Detect which cell encompasses the target text, then output its [x, y] center coordinate. 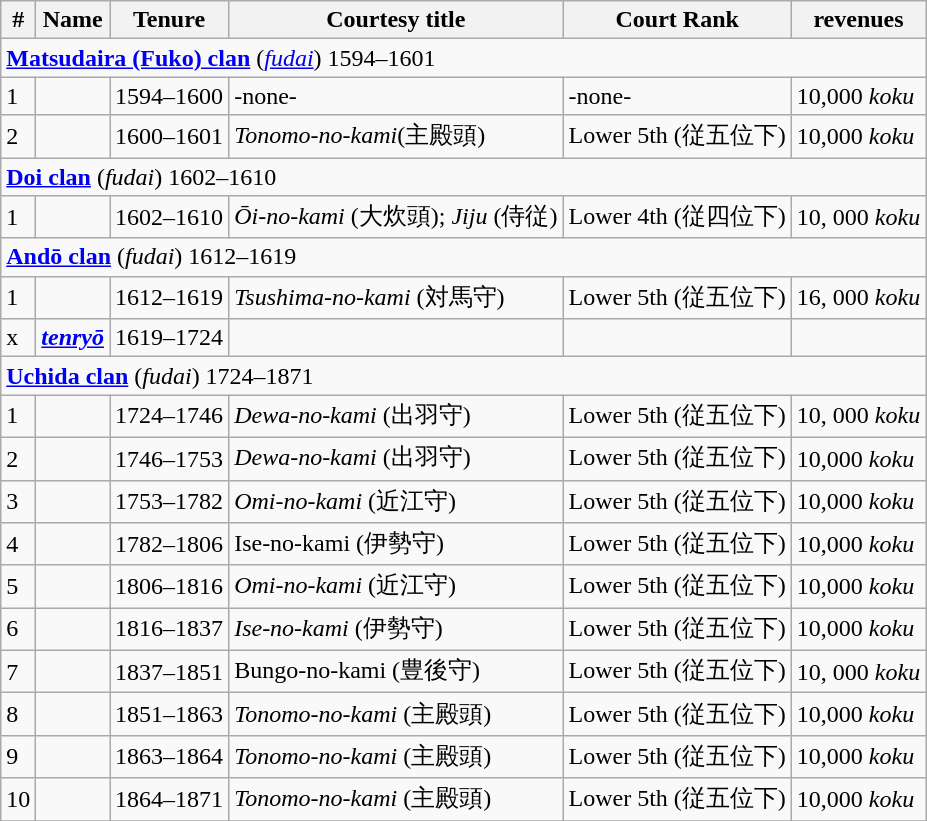
Bungo-no-kami (豊後守) [396, 672]
1612–1619 [170, 298]
Courtesy title [396, 20]
1602–1610 [170, 218]
6 [18, 630]
Uchida clan (fudai) 1724–1871 [464, 376]
1782–1806 [170, 544]
8 [18, 714]
1746–1753 [170, 458]
16, 000 koku [858, 298]
revenues [858, 20]
9 [18, 756]
1594–1600 [170, 96]
1816–1837 [170, 630]
Ōi-no-kami (大炊頭); Jiju (侍従) [396, 218]
1851–1863 [170, 714]
# [18, 20]
Matsudaira (Fuko) clan (fudai) 1594–1601 [464, 58]
10 [18, 800]
1600–1601 [170, 136]
Tsushima-no-kami (対馬守) [396, 298]
tenryō [73, 338]
7 [18, 672]
1806–1816 [170, 586]
5 [18, 586]
Tonomo-no-kami(主殿頭) [396, 136]
Doi clan (fudai) 1602–1610 [464, 177]
3 [18, 502]
1864–1871 [170, 800]
Tenure [170, 20]
Andō clan (fudai) 1612–1619 [464, 257]
1724–1746 [170, 416]
1753–1782 [170, 502]
Lower 4th (従四位下) [677, 218]
1619–1724 [170, 338]
4 [18, 544]
Court Rank [677, 20]
1837–1851 [170, 672]
x [18, 338]
Name [73, 20]
1863–1864 [170, 756]
